From the cell containing the given text, extract its center point as [x, y] coordinate. 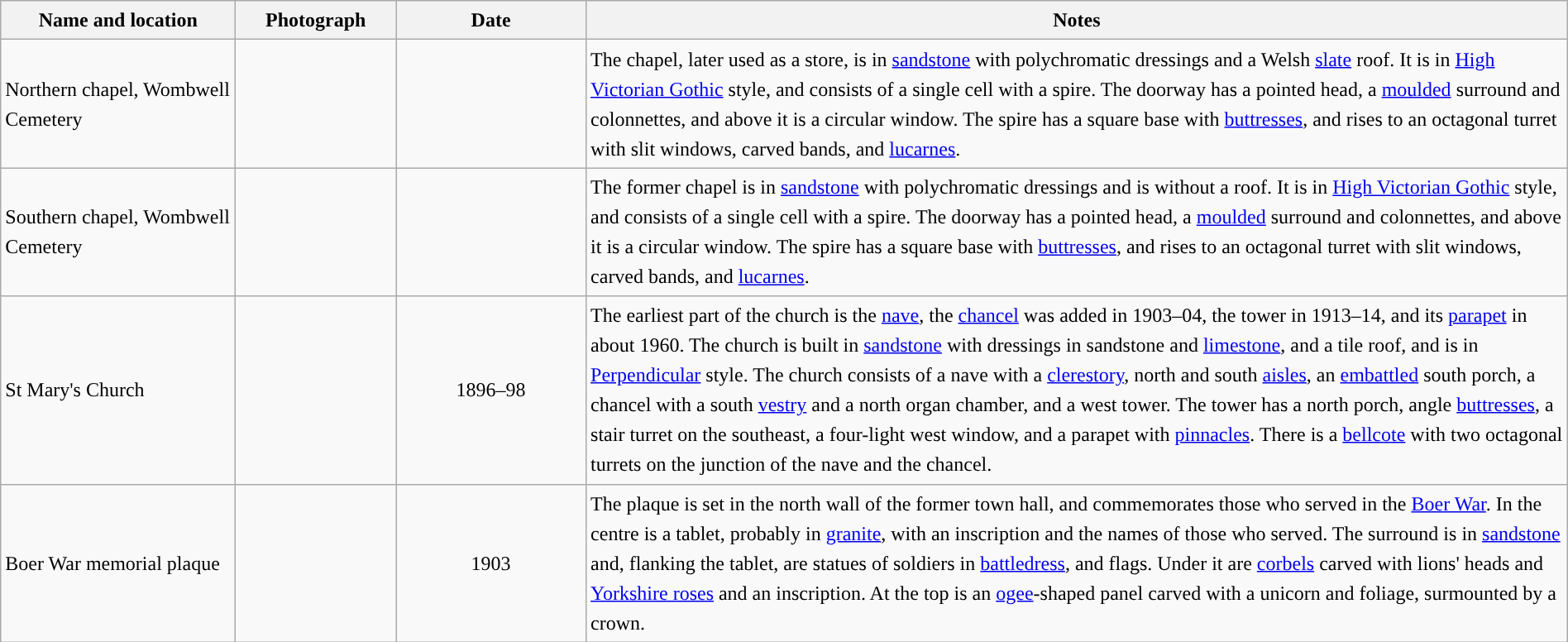
Boer War memorial plaque [118, 563]
Name and location [118, 20]
Southern chapel, Wombwell Cemetery [118, 232]
1903 [491, 563]
Photograph [316, 20]
St Mary's Church [118, 390]
1896–98 [491, 390]
Date [491, 20]
Northern chapel, Wombwell Cemetery [118, 104]
Notes [1077, 20]
